Pinpoint the cell where the given text exists, returning its [x, y] midpoint coordinate. 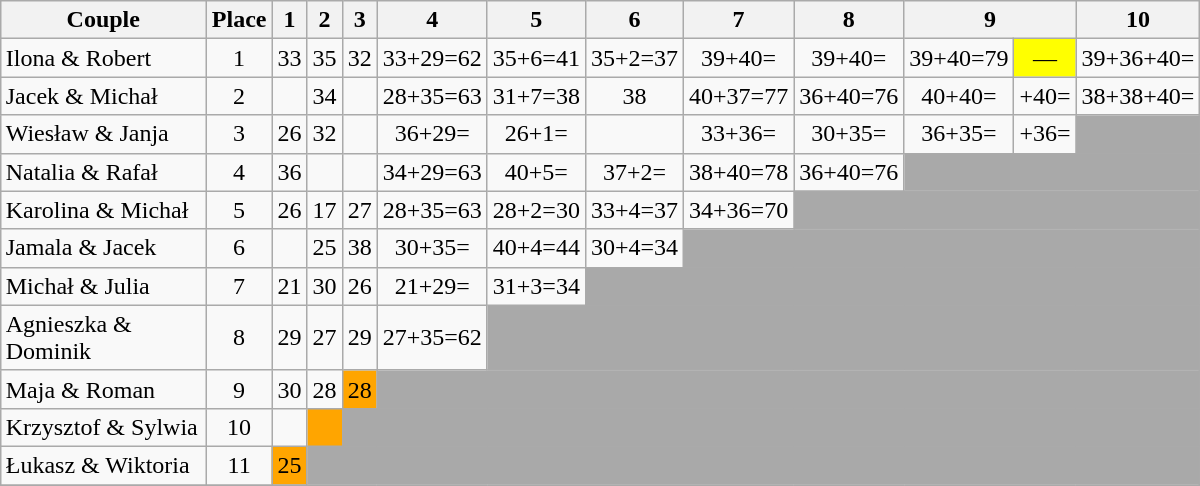
35+6=41 [536, 58]
35 [324, 58]
30+4=34 [634, 248]
Agnieszka & Dominik [103, 338]
31+3=34 [536, 286]
27+35=62 [432, 338]
34+36=70 [739, 210]
21+29= [432, 286]
36+35= [959, 134]
+36= [1045, 134]
40+40= [959, 96]
40+4=44 [536, 248]
34 [324, 96]
40+5= [536, 172]
39+40=79 [959, 58]
— [1045, 58]
38+40=78 [739, 172]
Krzysztof & Sylwia [103, 427]
Jacek & Michał [103, 96]
31+7=38 [536, 96]
17 [324, 210]
36+29= [432, 134]
39+36+40= [1138, 58]
35+2=37 [634, 58]
38+38+40= [1138, 96]
28+2=30 [536, 210]
36 [290, 172]
Natalia & Rafał [103, 172]
Łukasz & Wiktoria [103, 465]
Michał & Julia [103, 286]
26+1= [536, 134]
21 [290, 286]
33+4=37 [634, 210]
Jamala & Jacek [103, 248]
Karolina & Michał [103, 210]
34+29=63 [432, 172]
37+2= [634, 172]
Ilona & Robert [103, 58]
33+36= [739, 134]
+40= [1045, 96]
Wiesław & Janja [103, 134]
33+29=62 [432, 58]
40+37=77 [739, 96]
Maja & Roman [103, 389]
Place [239, 20]
33 [290, 58]
Couple [103, 20]
11 [239, 465]
